Extract the [X, Y] coordinate from the center of the cell holding the provided text.  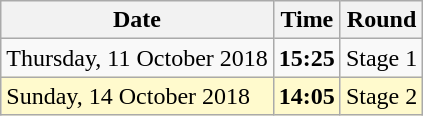
Stage 1 [381, 58]
15:25 [306, 58]
14:05 [306, 96]
Thursday, 11 October 2018 [138, 58]
Round [381, 20]
Stage 2 [381, 96]
Sunday, 14 October 2018 [138, 96]
Time [306, 20]
Date [138, 20]
